Extract the [X, Y] coordinate from the center of the cell holding the provided text.  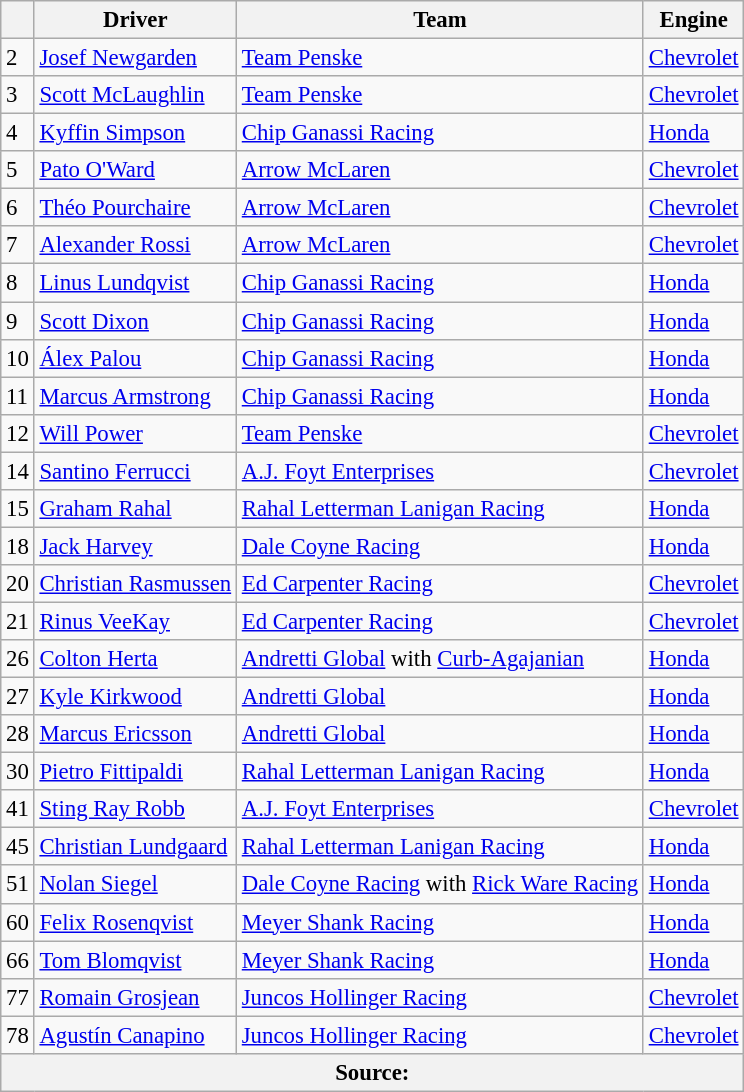
Pato O'Ward [135, 170]
9 [18, 321]
Rinus VeeKay [135, 621]
Felix Rosenqvist [135, 922]
Jack Harvey [135, 546]
5 [18, 170]
30 [18, 772]
11 [18, 396]
Nolan Siegel [135, 885]
Will Power [135, 433]
60 [18, 922]
78 [18, 1035]
Driver [135, 20]
Scott Dixon [135, 321]
Agustín Canapino [135, 1035]
Linus Lundqvist [135, 283]
Dale Coyne Racing [440, 546]
14 [18, 471]
Kyle Kirkwood [135, 697]
21 [18, 621]
Dale Coyne Racing with Rick Ware Racing [440, 885]
12 [18, 433]
8 [18, 283]
Graham Rahal [135, 509]
Marcus Armstrong [135, 396]
Andretti Global with Curb-Agajanian [440, 659]
Colton Herta [135, 659]
Alexander Rossi [135, 245]
4 [18, 133]
Pietro Fittipaldi [135, 772]
7 [18, 245]
18 [18, 546]
51 [18, 885]
41 [18, 809]
26 [18, 659]
Christian Rasmussen [135, 584]
2 [18, 58]
Team [440, 20]
Álex Palou [135, 358]
45 [18, 847]
Romain Grosjean [135, 997]
Scott McLaughlin [135, 95]
Josef Newgarden [135, 58]
15 [18, 509]
Tom Blomqvist [135, 960]
3 [18, 95]
6 [18, 208]
28 [18, 734]
Marcus Ericsson [135, 734]
20 [18, 584]
Théo Pourchaire [135, 208]
Santino Ferrucci [135, 471]
Christian Lundgaard [135, 847]
77 [18, 997]
Sting Ray Robb [135, 809]
10 [18, 358]
27 [18, 697]
Kyffin Simpson [135, 133]
Source: [372, 1073]
66 [18, 960]
Engine [693, 20]
